Detect which cell encompasses the target text, then output its (X, Y) center coordinate. 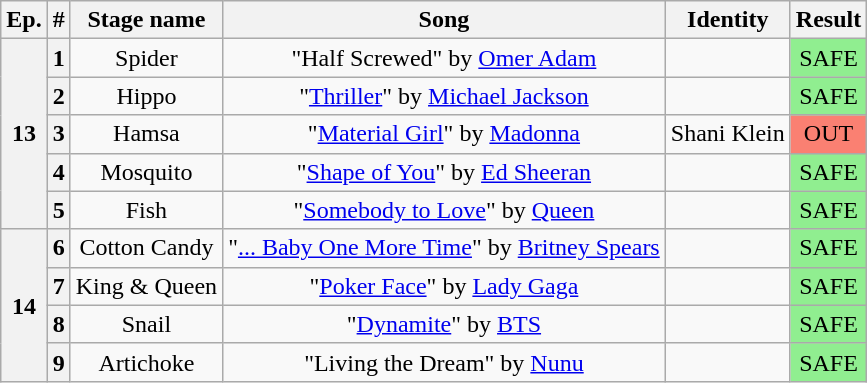
Song (444, 20)
"Thriller" by Michael Jackson (444, 96)
3 (58, 134)
"Half Screwed" by Omer Adam (444, 58)
Hippo (146, 96)
Snail (146, 324)
"Shape of You" by Ed Sheeran (444, 172)
Spider (146, 58)
8 (58, 324)
Ep. (24, 20)
# (58, 20)
6 (58, 248)
1 (58, 58)
13 (24, 134)
Identity (728, 20)
OUT (828, 134)
Artichoke (146, 362)
"Material Girl" by Madonna (444, 134)
"Living the Dream" by Nunu (444, 362)
Stage name (146, 20)
Fish (146, 210)
9 (58, 362)
7 (58, 286)
"Somebody to Love" by Queen (444, 210)
"... Baby One More Time" by Britney Spears (444, 248)
King & Queen (146, 286)
Result (828, 20)
5 (58, 210)
4 (58, 172)
Cotton Candy (146, 248)
Shani Klein (728, 134)
Hamsa (146, 134)
"Poker Face" by Lady Gaga (444, 286)
14 (24, 305)
Mosquito (146, 172)
2 (58, 96)
"Dynamite" by BTS (444, 324)
